Locate the cell with the specified text and output its (x, y) center coordinate. 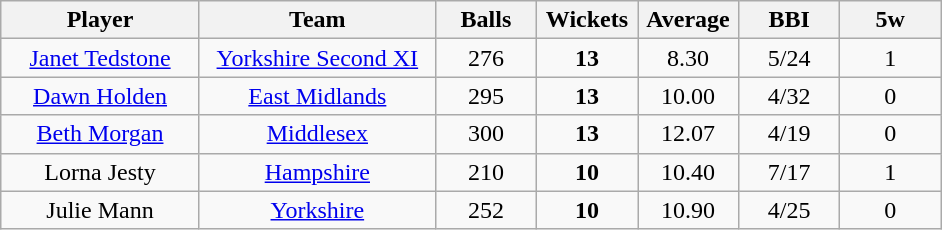
Hampshire (317, 172)
Yorkshire Second XI (317, 58)
10.00 (688, 96)
BBI (790, 20)
10.40 (688, 172)
Lorna Jesty (100, 172)
Team (317, 20)
Beth Morgan (100, 134)
Julie Mann (100, 210)
4/19 (790, 134)
276 (486, 58)
Middlesex (317, 134)
4/25 (790, 210)
East Midlands (317, 96)
300 (486, 134)
8.30 (688, 58)
Player (100, 20)
252 (486, 210)
Janet Tedstone (100, 58)
7/17 (790, 172)
Dawn Holden (100, 96)
295 (486, 96)
Yorkshire (317, 210)
12.07 (688, 134)
4/32 (790, 96)
Average (688, 20)
Balls (486, 20)
5/24 (790, 58)
210 (486, 172)
10.90 (688, 210)
5w (890, 20)
Wickets (586, 20)
